Pinpoint the cell where the given text exists, returning its (X, Y) midpoint coordinate. 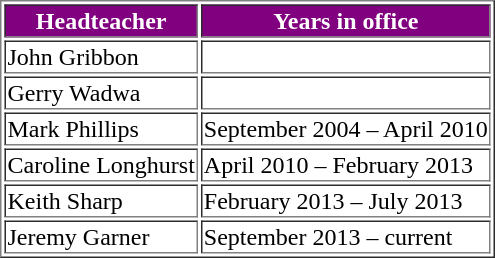
Gerry Wadwa (100, 92)
Years in office (346, 20)
Jeremy Garner (100, 236)
Caroline Longhurst (100, 164)
September 2004 – April 2010 (346, 128)
Mark Phillips (100, 128)
September 2013 – current (346, 236)
Keith Sharp (100, 200)
Headteacher (100, 20)
John Gribbon (100, 56)
February 2013 – July 2013 (346, 200)
April 2010 – February 2013 (346, 164)
